Output the (X, Y) coordinate of the center of the cell containing the given text.  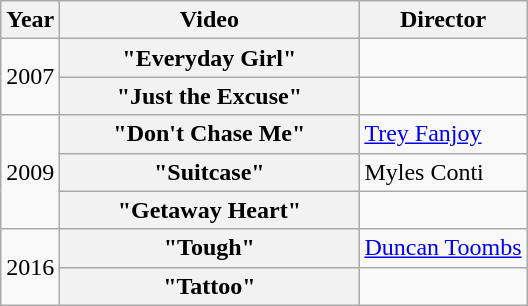
Director (443, 20)
"Everyday Girl" (210, 58)
2009 (30, 172)
2007 (30, 77)
"Don't Chase Me" (210, 134)
"Tattoo" (210, 286)
"Tough" (210, 248)
Trey Fanjoy (443, 134)
Video (210, 20)
2016 (30, 267)
"Suitcase" (210, 172)
"Getaway Heart" (210, 210)
Duncan Toombs (443, 248)
"Just the Excuse" (210, 96)
Year (30, 20)
Myles Conti (443, 172)
